Capture the cell that displays the provided text and extract its [x, y] central coordinate. 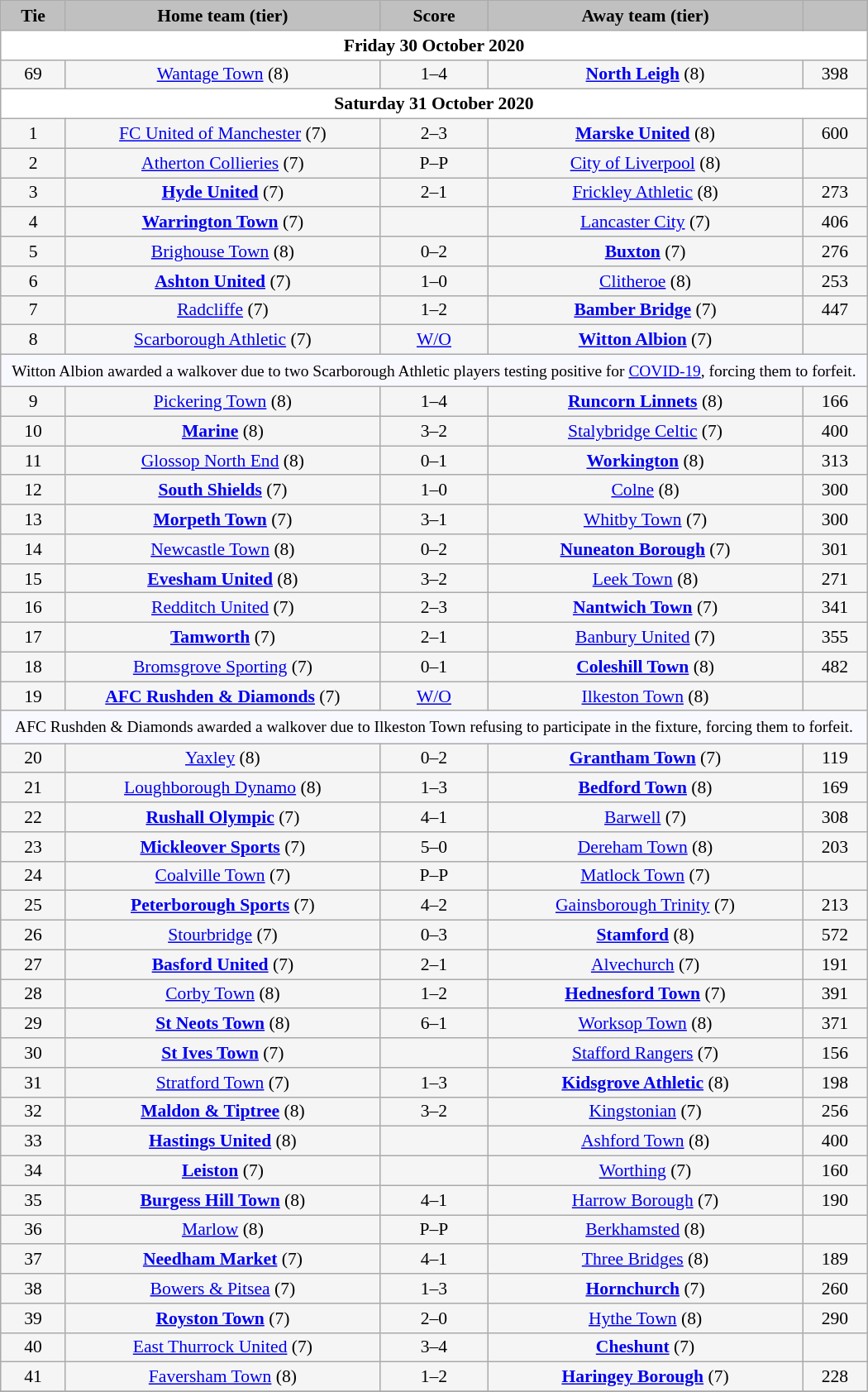
3–1 [433, 519]
447 [835, 310]
Leek Town (8) [646, 579]
Coleshill Town (8) [646, 667]
5–0 [433, 847]
228 [835, 1377]
Nuneaton Borough (7) [646, 549]
Banbury United (7) [646, 638]
Stratford Town (7) [222, 1083]
Hyde United (7) [222, 193]
29 [33, 1024]
Scarborough Athletic (7) [222, 340]
Brighouse Town (8) [222, 251]
6–1 [433, 1024]
Score [433, 16]
69 [33, 74]
Worthing (7) [646, 1171]
Barwell (7) [646, 817]
253 [835, 281]
South Shields (7) [222, 490]
Evesham United (8) [222, 579]
St Neots Town (8) [222, 1024]
166 [835, 402]
34 [33, 1171]
Nantwich Town (7) [646, 608]
24 [33, 876]
13 [33, 519]
8 [33, 340]
273 [835, 193]
119 [835, 758]
37 [33, 1260]
15 [33, 579]
406 [835, 222]
39 [33, 1318]
Witton Albion awarded a walkover due to two Scarborough Athletic players testing positive for COVID-19, forcing them to forfeit. [434, 371]
41 [33, 1377]
Witton Albion (7) [646, 340]
Berkhamsted (8) [646, 1230]
14 [33, 549]
2 [33, 163]
32 [33, 1112]
Saturday 31 October 2020 [434, 104]
Rushall Olympic (7) [222, 817]
398 [835, 74]
Warrington Town (7) [222, 222]
189 [835, 1260]
30 [33, 1053]
Corby Town (8) [222, 994]
Bamber Bridge (7) [646, 310]
East Thurrock United (7) [222, 1347]
Friday 30 October 2020 [434, 45]
Home team (tier) [222, 16]
4 [33, 222]
Peterborough Sports (7) [222, 906]
Faversham Town (8) [222, 1377]
Tie [33, 16]
169 [835, 788]
Kingstonian (7) [646, 1112]
35 [33, 1200]
3–4 [433, 1347]
31 [33, 1083]
9 [33, 402]
Dereham Town (8) [646, 847]
Kidsgrove Athletic (8) [646, 1083]
Maldon & Tiptree (8) [222, 1112]
40 [33, 1347]
17 [33, 638]
2–0 [433, 1318]
Ashford Town (8) [646, 1141]
Lancaster City (7) [646, 222]
Ashton United (7) [222, 281]
213 [835, 906]
Bromsgrove Sporting (7) [222, 667]
22 [33, 817]
Royston Town (7) [222, 1318]
7 [33, 310]
Newcastle Town (8) [222, 549]
Grantham Town (7) [646, 758]
4–2 [433, 906]
Redditch United (7) [222, 608]
Stourbridge (7) [222, 935]
256 [835, 1112]
191 [835, 964]
Stalybridge Celtic (7) [646, 432]
341 [835, 608]
St Ives Town (7) [222, 1053]
Hornchurch (7) [646, 1289]
Glossop North End (8) [222, 461]
Clitheroe (8) [646, 281]
Gainsborough Trinity (7) [646, 906]
290 [835, 1318]
1 [33, 134]
Atherton Collieries (7) [222, 163]
313 [835, 461]
572 [835, 935]
12 [33, 490]
Hednesford Town (7) [646, 994]
Haringey Borough (7) [646, 1377]
190 [835, 1200]
Radcliffe (7) [222, 310]
AFC Rushden & Diamonds awarded a walkover due to Ilkeston Town refusing to participate in the fixture, forcing them to forfeit. [434, 728]
Stafford Rangers (7) [646, 1053]
Stamford (8) [646, 935]
5 [33, 251]
Marlow (8) [222, 1230]
Runcorn Linnets (8) [646, 402]
Needham Market (7) [222, 1260]
160 [835, 1171]
Wantage Town (8) [222, 74]
20 [33, 758]
26 [33, 935]
Away team (tier) [646, 16]
391 [835, 994]
Hythe Town (8) [646, 1318]
Burgess Hill Town (8) [222, 1200]
Harrow Borough (7) [646, 1200]
Mickleover Sports (7) [222, 847]
Bedford Town (8) [646, 788]
301 [835, 549]
28 [33, 994]
Ilkeston Town (8) [646, 696]
10 [33, 432]
Bowers & Pitsea (7) [222, 1289]
Hastings United (8) [222, 1141]
16 [33, 608]
Marine (8) [222, 432]
0–3 [433, 935]
Frickley Athletic (8) [646, 193]
Pickering Town (8) [222, 402]
23 [33, 847]
18 [33, 667]
North Leigh (8) [646, 74]
Three Bridges (8) [646, 1260]
33 [33, 1141]
27 [33, 964]
355 [835, 638]
City of Liverpool (8) [646, 163]
Buxton (7) [646, 251]
371 [835, 1024]
Yaxley (8) [222, 758]
19 [33, 696]
203 [835, 847]
Cheshunt (7) [646, 1347]
AFC Rushden & Diamonds (7) [222, 696]
6 [33, 281]
21 [33, 788]
Morpeth Town (7) [222, 519]
38 [33, 1289]
Marske United (8) [646, 134]
Loughborough Dynamo (8) [222, 788]
Colne (8) [646, 490]
260 [835, 1289]
Matlock Town (7) [646, 876]
Coalville Town (7) [222, 876]
Whitby Town (7) [646, 519]
25 [33, 906]
600 [835, 134]
Tamworth (7) [222, 638]
276 [835, 251]
FC United of Manchester (7) [222, 134]
Leiston (7) [222, 1171]
482 [835, 667]
Alvechurch (7) [646, 964]
Worksop Town (8) [646, 1024]
11 [33, 461]
271 [835, 579]
308 [835, 817]
36 [33, 1230]
156 [835, 1053]
Basford United (7) [222, 964]
Workington (8) [646, 461]
198 [835, 1083]
3 [33, 193]
